Locate the cell with the specified text and output its (x, y) center coordinate. 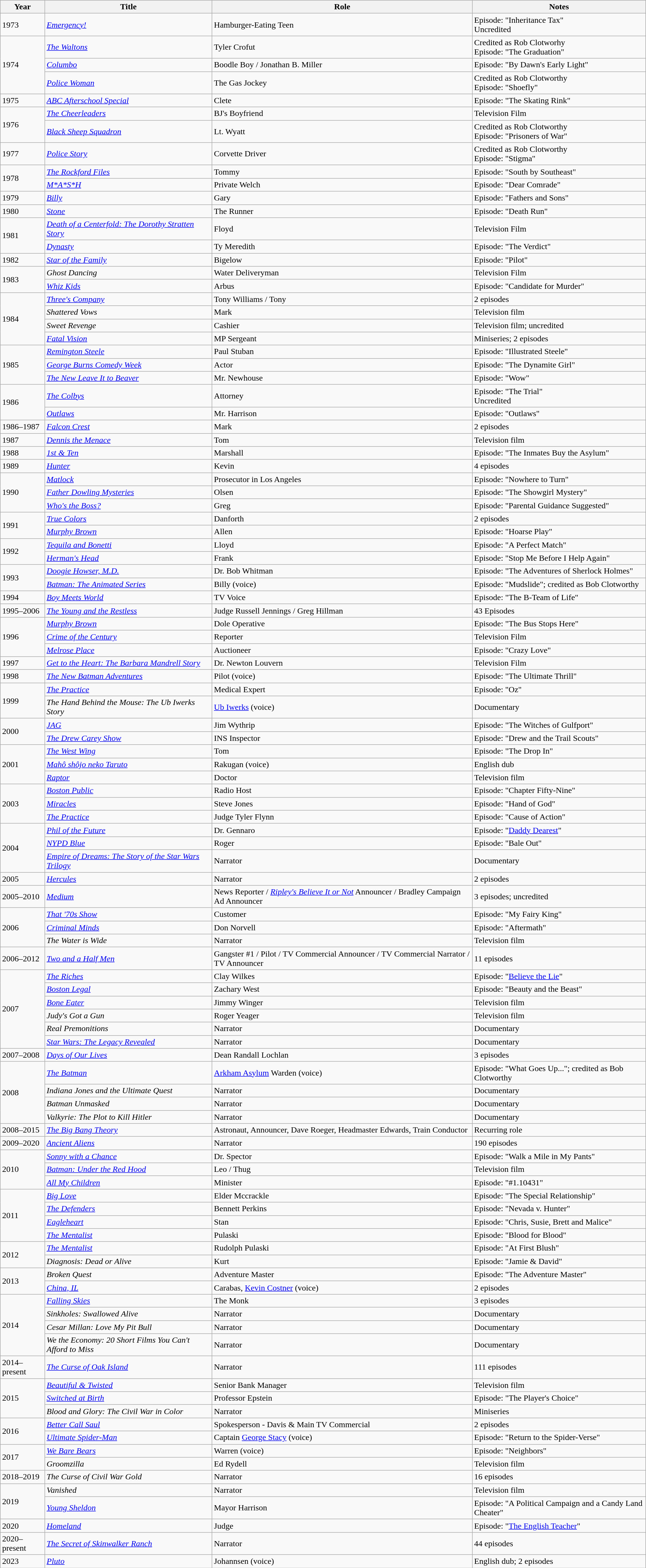
Zachary West (342, 989)
Mayor Harrison (342, 1508)
2017 (23, 1457)
1979 (23, 198)
Episode: "By Dawn's Early Light" (559, 65)
Father Dowling Mysteries (128, 492)
The Riches (128, 976)
Lt. Wyatt (342, 131)
We the Economy: 20 Short Films You Can't Afford to Miss (128, 1345)
43 Episodes (559, 610)
1973 (23, 25)
Paul Stuban (342, 352)
Episode: "The Player's Choice" (559, 1398)
Billy (voice) (342, 584)
English dub (559, 764)
Leo / Thug (342, 1169)
2014 (23, 1325)
Mahô shôjo neko Taruto (128, 764)
1980 (23, 211)
Tequila and Bonetti (128, 545)
2011 (23, 1215)
Episode: "Fathers and Sons" (559, 198)
Homeland (128, 1526)
Episode: "The Verdict" (559, 247)
Get to the Heart: The Barbara Mandrell Story (128, 663)
True Colors (128, 519)
Auctioneer (342, 650)
Tyler Crofut (342, 47)
190 episodes (559, 1143)
Real Premonitions (128, 1029)
1977 (23, 154)
Prosecutor in Los Angeles (342, 479)
The Curse of Oak Island (128, 1367)
2007 (23, 1009)
Eagleheart (128, 1222)
Ancient Aliens (128, 1143)
Sonny with a Chance (128, 1156)
The Drew Carey Show (128, 738)
Episode: "A Political Campaign and a Candy Land Cheater" (559, 1508)
Better Call Saul (128, 1424)
Miracles (128, 804)
That '70s Show (128, 914)
Dole Operative (342, 624)
Bone Eater (128, 1002)
Attorney (342, 395)
Frank (342, 558)
Private Welch (342, 185)
Episode: "Daddy Dearest" (559, 830)
Warren (voice) (342, 1451)
Episode: "Neighbors" (559, 1451)
16 episodes (559, 1477)
2006–2012 (23, 959)
Gary (342, 198)
Judge Tyler Flynn (342, 817)
Police Story (128, 154)
2018–2019 (23, 1477)
Episode: "The Ultimate Thrill" (559, 676)
Bigelow (342, 260)
Episode: "The Bus Stops Here" (559, 624)
Ub Iwerks (voice) (342, 707)
Two and a Half Men (128, 959)
Outlaws (128, 413)
Episode: "Parental Guidance Suggested" (559, 506)
Empire of Dreams: The Story of the Star Wars Trilogy (128, 861)
Boodle Boy / Jonathan B. Miller (342, 65)
Episode: "The Adventures of Sherlock Holmes" (559, 571)
1999 (23, 700)
Steve Jones (342, 804)
Remington Steele (128, 352)
1984 (23, 319)
Episode: "Mudslide"; credited as Bob Clotworthy (559, 584)
1974 (23, 65)
China, IL (128, 1287)
2015 (23, 1398)
Episode: "Stop Me Before I Help Again" (559, 558)
Shattered Vows (128, 312)
Minister (342, 1183)
Sweet Revenge (128, 325)
1996 (23, 637)
11 episodes (559, 959)
111 episodes (559, 1367)
The Gas Jockey (342, 83)
Blood and Glory: The Civil War in Color (128, 1411)
Episode: "Chris, Susie, Brett and Malice" (559, 1222)
Year (23, 7)
Episode: "Death Run" (559, 211)
Captain George Stacy (voice) (342, 1438)
Roger Yeager (342, 1016)
The Cheerleaders (128, 114)
Judge (342, 1526)
1982 (23, 260)
2020–present (23, 1543)
Episode: "The B-Team of Life" (559, 597)
Cashier (342, 325)
Allen (342, 532)
Mr. Newhouse (342, 378)
Episode: "My Fairy King" (559, 914)
1st & Ten (128, 453)
The Monk (342, 1301)
George Burns Comedy Week (128, 365)
Episode: "The Showgirl Mystery" (559, 492)
Stone (128, 211)
2010 (23, 1169)
Tommy (342, 171)
Columbo (128, 65)
The Curse of Civil War Gold (128, 1477)
Judge Russell Jennings / Greg Hillman (342, 610)
Dr. Gennaro (342, 830)
1991 (23, 525)
Jimmy Winger (342, 1002)
M*A*S*H (128, 185)
2001 (23, 764)
JAG (128, 725)
Water Deliveryman (342, 273)
Episode: "Nowhere to Turn" (559, 479)
The West Wing (128, 751)
Ghost Dancing (128, 273)
2019 (23, 1501)
The Colbys (128, 395)
The Big Bang Theory (128, 1130)
2005–2010 (23, 896)
Actor (342, 365)
Groomzilla (128, 1464)
Don Norvell (342, 928)
Marshall (342, 453)
Gangster #1 / Pilot / TV Commercial Announcer / TV Commercial Narrator / TV Announcer (342, 959)
Professor Epstein (342, 1398)
ABC Afterschool Special (128, 100)
Episode: "At First Blush" (559, 1248)
1978 (23, 178)
Boston Public (128, 791)
Police Woman (128, 83)
Bennett Perkins (342, 1209)
Star Wars: The Legacy Revealed (128, 1042)
Dynasty (128, 247)
Floyd (342, 229)
1989 (23, 466)
Pilot (voice) (342, 676)
Boston Legal (128, 989)
Notes (559, 7)
Clete (342, 100)
Reporter (342, 637)
English dub; 2 episodes (559, 1561)
2005 (23, 879)
1981 (23, 235)
2004 (23, 847)
Credited as Rob ClotworthyEpisode: "Shoefly" (559, 83)
Switched at Birth (128, 1398)
Beautiful & Twisted (128, 1385)
Senior Bank Manager (342, 1385)
Episode: "Inheritance Tax"Uncredited (559, 25)
1988 (23, 453)
Batman: Under the Red Hood (128, 1169)
44 episodes (559, 1543)
Batman Unmasked (128, 1104)
Credited as Rob ClotworhyEpisode: "The Graduation" (559, 47)
1994 (23, 597)
Episode: "What Goes Up..."; credited as Bob Clotworthy (559, 1072)
Episode: "Bale Out" (559, 843)
1993 (23, 578)
1976 (23, 125)
News Reporter / Ripley's Believe It or Not Announcer / Bradley Campaign Ad Announcer (342, 896)
Doctor (342, 777)
Episode: "Chapter Fifty-Nine" (559, 791)
Television film; uncredited (559, 325)
Role (342, 7)
Melrose Place (128, 650)
Miniseries (559, 1411)
Episode: "A Perfect Match" (559, 545)
Arkham Asylum Warden (voice) (342, 1072)
Criminal Minds (128, 928)
2009–2020 (23, 1143)
1975 (23, 100)
Death of a Centerfold: The Dorothy Stratten Story (128, 229)
Tony Williams / Tony (342, 299)
Episode: "Return to the Spider-Verse" (559, 1438)
Kurt (342, 1261)
Miniseries; 2 episodes (559, 339)
Medium (128, 896)
INS Inspector (342, 738)
Ty Meredith (342, 247)
1990 (23, 492)
BJ's Boyfriend (342, 114)
2008 (23, 1092)
Episode: "Hoarse Play" (559, 532)
Episode: "Hand of God" (559, 804)
Episode: "South by Southeast" (559, 171)
Sinkholes: Swallowed Alive (128, 1314)
The Batman (128, 1072)
Big Love (128, 1196)
1992 (23, 551)
Dr. Bob Whitman (342, 571)
Kevin (342, 466)
2012 (23, 1255)
Days of Our Lives (128, 1055)
Johannsen (voice) (342, 1561)
Star of the Family (128, 260)
Pulaski (342, 1235)
Black Sheep Squadron (128, 131)
Recurring role (559, 1130)
Falcon Crest (128, 427)
Episode: "Crazy Love" (559, 650)
Episode: "Walk a Mile in My Pants" (559, 1156)
Customer (342, 914)
TV Voice (342, 597)
Episode: "Jamie & David" (559, 1261)
Three's Company (128, 299)
2007–2008 (23, 1055)
1985 (23, 365)
Hercules (128, 879)
Crime of the Century (128, 637)
The Young and the Restless (128, 610)
Whiz Kids (128, 286)
Astronaut, Announcer, Dave Roeger, Headmaster Edwards, Train Conductor (342, 1130)
Episode: "Illustrated Steele" (559, 352)
Episode: "The Adventure Master" (559, 1274)
Who's the Boss? (128, 506)
Clay Wilkes (342, 976)
Roger (342, 843)
Mr. Harrison (342, 413)
Phil of the Future (128, 830)
The Rockford Files (128, 171)
Cesar Millan: Love My Pit Bull (128, 1327)
Fatal Vision (128, 339)
Emergency! (128, 25)
Episode: "Aftermath" (559, 928)
2014–present (23, 1367)
Diagnosis: Dead or Alive (128, 1261)
Jim Wythrip (342, 725)
2006 (23, 928)
Dr. Newton Louvern (342, 663)
Episode: "#1.10431" (559, 1183)
Lloyd (342, 545)
Episode: "The English Teacher" (559, 1526)
Episode: "Nevada v. Hunter" (559, 1209)
Stan (342, 1222)
Vanished (128, 1490)
Pluto (128, 1561)
We Bare Bears (128, 1451)
Episode: "Blood for Blood" (559, 1235)
Carabas, Kevin Costner (voice) (342, 1287)
The New Batman Adventures (128, 676)
Hamburger-Eating Teen (342, 25)
Episode: "The Drop In" (559, 751)
Episode: "Beauty and the Beast" (559, 989)
2020 (23, 1526)
Dennis the Menace (128, 440)
Ed Rydell (342, 1464)
Title (128, 7)
Episode: "Pilot" (559, 260)
Adventure Master (342, 1274)
Medical Expert (342, 689)
Valkyrie: The Plot to Kill Hitler (128, 1117)
The New Leave It to Beaver (128, 378)
Danforth (342, 519)
Judy's Got a Gun (128, 1016)
Episode: "Cause of Action" (559, 817)
Episode: "The Trial"Uncredited (559, 395)
All My Children (128, 1183)
The Secret of Skinwalker Ranch (128, 1543)
1998 (23, 676)
Olsen (342, 492)
Matlock (128, 479)
Doogie Howser, M.D. (128, 571)
Elder Mccrackle (342, 1196)
NYPD Blue (128, 843)
4 episodes (559, 466)
Episode: "Dear Comrade" (559, 185)
1997 (23, 663)
Arbus (342, 286)
1987 (23, 440)
Falling Skies (128, 1301)
2013 (23, 1281)
2023 (23, 1561)
Boy Meets World (128, 597)
The Defenders (128, 1209)
MP Sergeant (342, 339)
Radio Host (342, 791)
Raptor (128, 777)
Corvette Driver (342, 154)
2000 (23, 732)
3 episodes; uncredited (559, 896)
Episode: "The Skating Rink" (559, 100)
Episode: "Outlaws" (559, 413)
Dr. Spector (342, 1156)
Episode: "The Inmates Buy the Asylum" (559, 453)
Episode: "The Special Relationship" (559, 1196)
1986 (23, 402)
2008–2015 (23, 1130)
Greg (342, 506)
Young Sheldon (128, 1508)
Episode: "Believe the Lie" (559, 976)
Spokesperson - Davis & Main TV Commercial (342, 1424)
1983 (23, 280)
1995–2006 (23, 610)
Rudolph Pulaski (342, 1248)
Episode: "Candidate for Murder" (559, 286)
Credited as Rob ClotworthyEpisode: "Stigma" (559, 154)
The Water is Wide (128, 941)
The Runner (342, 211)
The Waltons (128, 47)
Rakugan (voice) (342, 764)
Episode: "Oz" (559, 689)
Ultimate Spider-Man (128, 1438)
Episode: "Drew and the Trail Scouts" (559, 738)
Indiana Jones and the Ultimate Quest (128, 1090)
Episode: "The Dynamite Girl" (559, 365)
Herman's Head (128, 558)
Broken Quest (128, 1274)
Episode: "The Witches of Gulfport" (559, 725)
Billy (128, 198)
Batman: The Animated Series (128, 584)
Credited as Rob ClotworthyEpisode: "Prisoners of War" (559, 131)
1986–1987 (23, 427)
The Hand Behind the Mouse: The Ub Iwerks Story (128, 707)
2003 (23, 804)
Dean Randall Lochlan (342, 1055)
Episode: "Wow" (559, 378)
Hunter (128, 466)
2016 (23, 1431)
